Search for the cell housing the specified text and yield its [x, y] center coordinate. 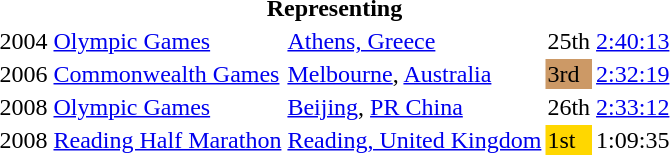
Athens, Greece [414, 41]
26th [569, 107]
1st [569, 140]
Commonwealth Games [168, 74]
Melbourne, Australia [414, 74]
Beijing, PR China [414, 107]
Reading, United Kingdom [414, 140]
Reading Half Marathon [168, 140]
25th [569, 41]
3rd [569, 74]
